Extract the (x, y) coordinate from the center of the cell holding the provided text.  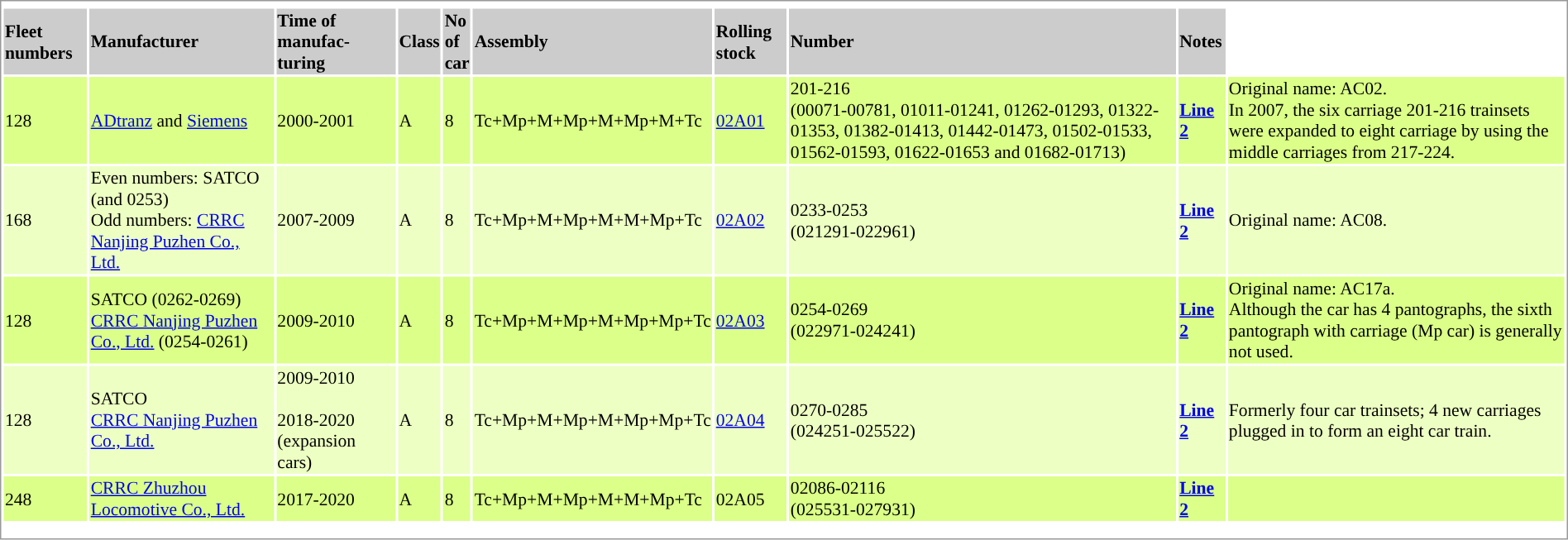
0233-0253(021291-022961) (982, 220)
201-216(00071-00781, 01011-01241, 01262-01293, 01322-01353, 01382-01413, 01442-01473, 01502-01533, 01562-01593, 01622-01653 and 01682-01713) (982, 121)
Time of manufac-turing (336, 41)
ADtranz and Siemens (182, 121)
248 (45, 499)
Manufacturer (182, 41)
02A03 (751, 319)
2000-2001 (336, 121)
Tc+Mp+M+Mp+M+Mp+M+Tc (592, 121)
2007-2009 (336, 220)
02A02 (751, 220)
Fleet numbers (45, 41)
Notes (1202, 41)
0270-0285(024251-025522) (982, 419)
CRRC Zhuzhou Locomotive Co., Ltd. (182, 499)
0254-0269(022971-024241) (982, 319)
168 (45, 220)
Original name: AC02. In 2007, the six carriage 201-216 trainsets were expanded to eight carriage by using the middle carriages from 217-224. (1396, 121)
SATCO CRRC Nanjing Puzhen Co., Ltd. (182, 419)
02086-02116(025531-027931) (982, 499)
SATCO (0262-0269) CRRC Nanjing Puzhen Co., Ltd. (0254-0261) (182, 319)
02A01 (751, 121)
Original name: AC17a. Although the car has 4 pantographs, the sixth pantograph with carriage (Mp car) is generally not used. (1396, 319)
02A05 (751, 499)
2009-2010 (336, 319)
2017-2020 (336, 499)
Original name: AC08. (1396, 220)
No of car (457, 41)
Even numbers: SATCO (and 0253)Odd numbers: CRRC Nanjing Puzhen Co., Ltd. (182, 220)
Assembly (592, 41)
Formerly four car trainsets; 4 new carriages plugged in to form an eight car train. (1396, 419)
02A04 (751, 419)
2009-20102018-2020 (expansion cars) (336, 419)
Class (419, 41)
Number (982, 41)
Rolling stock (751, 41)
